Identify which cell holds the provided text, then report its [X, Y] central coordinate. 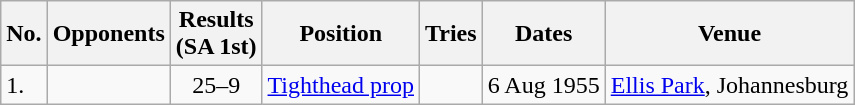
Tries [452, 34]
Tighthead prop [341, 85]
Results(SA 1st) [216, 34]
6 Aug 1955 [544, 85]
Dates [544, 34]
Position [341, 34]
Venue [730, 34]
No. [24, 34]
1. [24, 85]
Opponents [108, 34]
Ellis Park, Johannesburg [730, 85]
25–9 [216, 85]
